Return the [x, y] coordinate for the center point of the cell that contains the specified text.  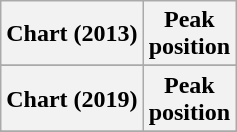
Chart (2019) [72, 98]
Chart (2013) [72, 34]
